Search for the cell housing the specified text and yield its (x, y) center coordinate. 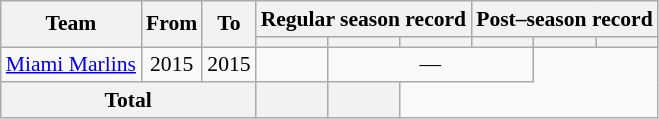
Team (71, 24)
From (172, 24)
Total (128, 101)
— (430, 65)
Regular season record (364, 19)
To (228, 24)
Post–season record (564, 19)
Miami Marlins (71, 65)
